Scan for the cell matching the given text and deliver its [x, y] coordinate at center. 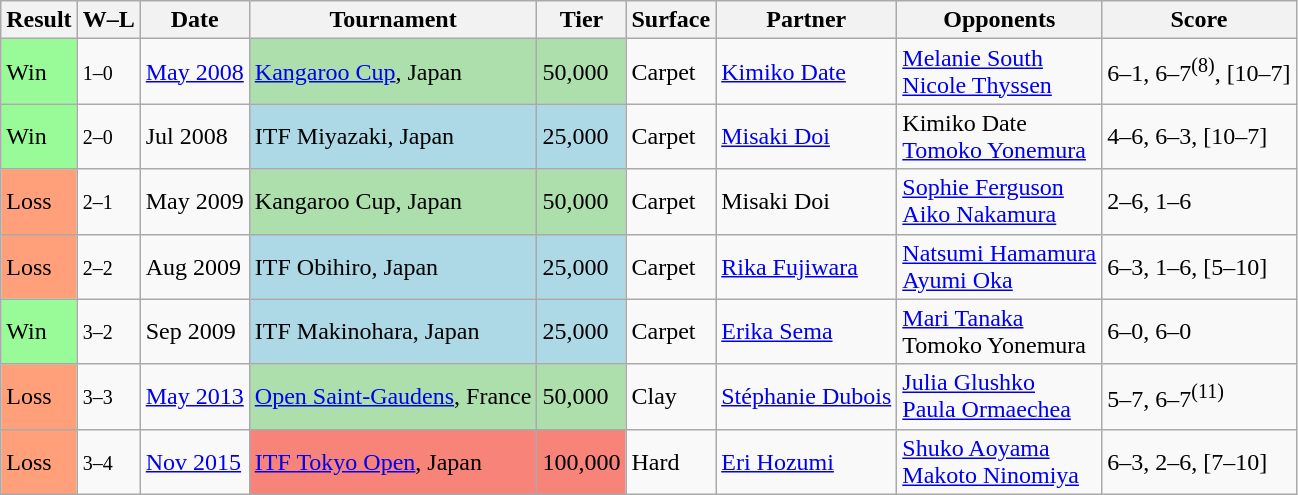
2–6, 1–6 [1199, 202]
Partner [806, 20]
100,000 [582, 462]
6–0, 6–0 [1199, 332]
2–2 [108, 266]
Result [39, 20]
Julia Glushko Paula Ormaechea [1000, 396]
3–2 [108, 332]
Tier [582, 20]
Jul 2008 [194, 136]
W–L [108, 20]
Tournament [393, 20]
Natsumi Hamamura Ayumi Oka [1000, 266]
6–3, 1–6, [5–10] [1199, 266]
6–3, 2–6, [7–10] [1199, 462]
2–0 [108, 136]
ITF Obihiro, Japan [393, 266]
Surface [671, 20]
3–4 [108, 462]
6–1, 6–7(8), [10–7] [1199, 72]
Rika Fujiwara [806, 266]
Mari Tanaka Tomoko Yonemura [1000, 332]
Kimiko Date Tomoko Yonemura [1000, 136]
Sep 2009 [194, 332]
Kimiko Date [806, 72]
ITF Tokyo Open, Japan [393, 462]
ITF Miyazaki, Japan [393, 136]
Date [194, 20]
2–1 [108, 202]
Hard [671, 462]
Aug 2009 [194, 266]
Eri Hozumi [806, 462]
5–7, 6–7(11) [1199, 396]
May 2009 [194, 202]
4–6, 6–3, [10–7] [1199, 136]
3–3 [108, 396]
May 2013 [194, 396]
Melanie South Nicole Thyssen [1000, 72]
Shuko Aoyama Makoto Ninomiya [1000, 462]
ITF Makinohara, Japan [393, 332]
Open Saint-Gaudens, France [393, 396]
Sophie Ferguson Aiko Nakamura [1000, 202]
Erika Sema [806, 332]
Score [1199, 20]
1–0 [108, 72]
Stéphanie Dubois [806, 396]
Clay [671, 396]
May 2008 [194, 72]
Nov 2015 [194, 462]
Opponents [1000, 20]
